Provide the [X, Y] coordinate of the cell's center where the given text is located.  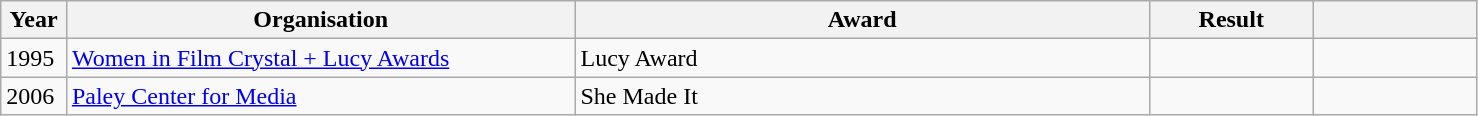
Paley Center for Media [320, 96]
She Made It [862, 96]
Organisation [320, 20]
Lucy Award [862, 58]
1995 [34, 58]
Women in Film Crystal + Lucy Awards [320, 58]
Year [34, 20]
Result [1231, 20]
Award [862, 20]
2006 [34, 96]
